Return [X, Y] of the center of cell containing provided text 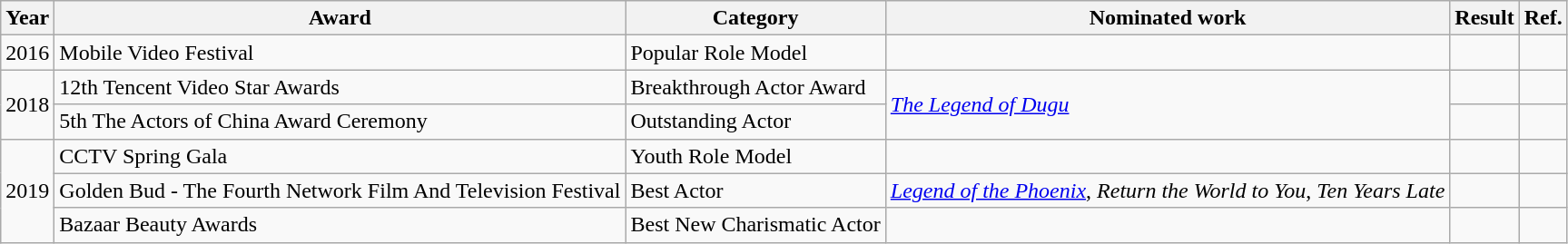
Best Actor [755, 190]
Breakthrough Actor Award [755, 87]
Award [340, 18]
CCTV Spring Gala [340, 156]
Youth Role Model [755, 156]
Nominated work [1168, 18]
Outstanding Actor [755, 122]
Year [27, 18]
Mobile Video Festival [340, 53]
Result [1484, 18]
Category [755, 18]
Legend of the Phoenix, Return the World to You, Ten Years Late [1168, 190]
2018 [27, 104]
Popular Role Model [755, 53]
Best New Charismatic Actor [755, 225]
Ref. [1543, 18]
Bazaar Beauty Awards [340, 225]
Golden Bud - The Fourth Network Film And Television Festival [340, 190]
2019 [27, 190]
2016 [27, 53]
12th Tencent Video Star Awards [340, 87]
5th The Actors of China Award Ceremony [340, 122]
The Legend of Dugu [1168, 104]
